Return the (X, Y) coordinate for the center point of the cell that contains the specified text.  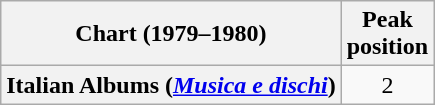
Italian Albums (Musica e dischi) (171, 85)
Chart (1979–1980) (171, 34)
Peakposition (387, 34)
2 (387, 85)
